Capture the cell that displays the provided text and extract its [x, y] central coordinate. 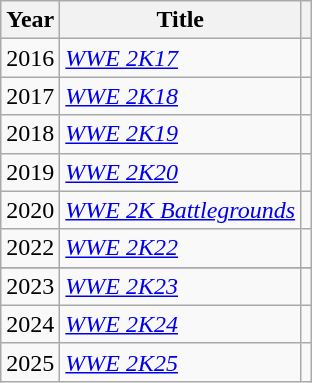
2023 [30, 286]
WWE 2K18 [180, 96]
WWE 2K Battlegrounds [180, 210]
Title [180, 20]
2018 [30, 134]
WWE 2K20 [180, 172]
WWE 2K19 [180, 134]
WWE 2K22 [180, 248]
WWE 2K25 [180, 362]
2024 [30, 324]
WWE 2K17 [180, 58]
2017 [30, 96]
WWE 2K24 [180, 324]
2022 [30, 248]
WWE 2K23 [180, 286]
2025 [30, 362]
Year [30, 20]
2016 [30, 58]
2019 [30, 172]
2020 [30, 210]
